Output the (x, y) coordinate of the center of the cell containing the given text.  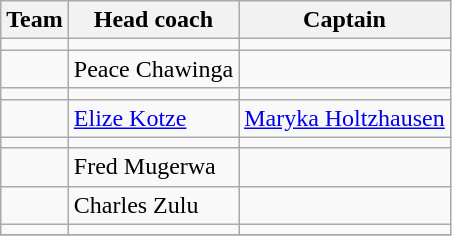
Head coach (153, 20)
Fred Mugerwa (153, 167)
Maryka Holtzhausen (345, 118)
Team (35, 20)
Peace Chawinga (153, 69)
Charles Zulu (153, 205)
Captain (345, 20)
Elize Kotze (153, 118)
